Locate the cell with the specified text and output its (X, Y) center coordinate. 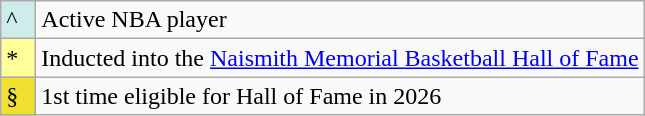
Inducted into the Naismith Memorial Basketball Hall of Fame (340, 58)
^ (18, 20)
Active NBA player (340, 20)
1st time eligible for Hall of Fame in 2026 (340, 96)
* (18, 58)
§ (18, 96)
